Determine the [x, y] coordinate at the center of the cell enclosing the given text.  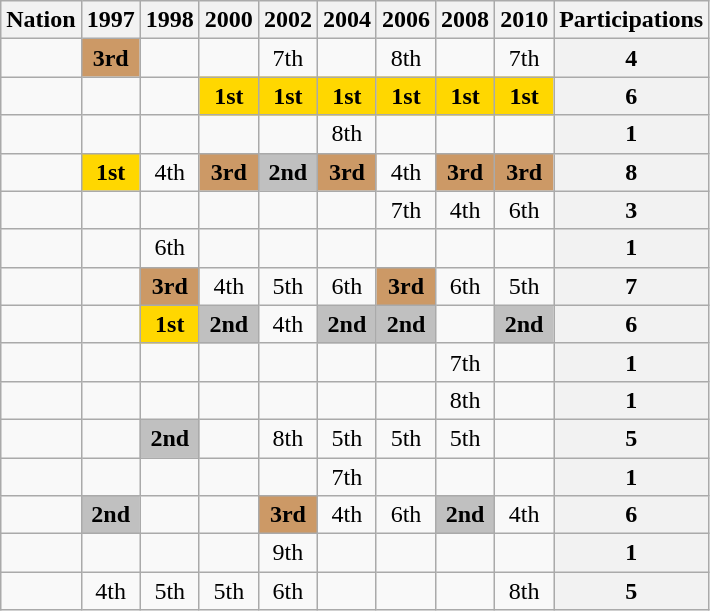
2000 [228, 20]
9th [288, 553]
2008 [466, 20]
2010 [524, 20]
1997 [110, 20]
4 [632, 58]
2006 [406, 20]
Participations [632, 20]
7 [632, 286]
2002 [288, 20]
8 [632, 172]
3 [632, 210]
2004 [346, 20]
Nation [41, 20]
1998 [170, 20]
